Extract the [X, Y] coordinate from the center of the cell holding the provided text.  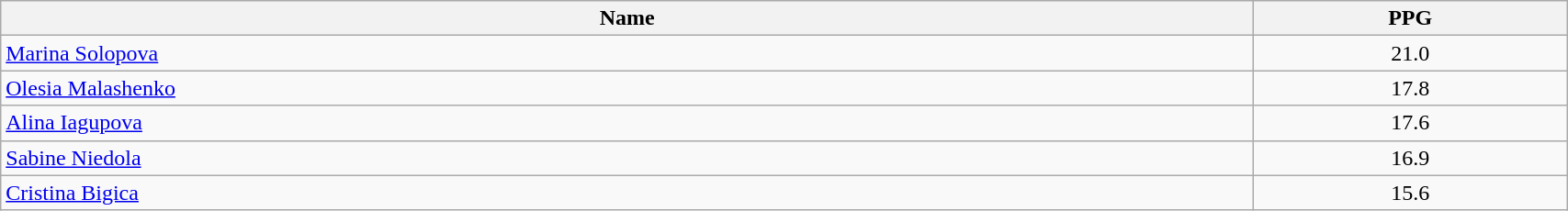
Name [627, 18]
17.6 [1411, 123]
21.0 [1411, 53]
PPG [1411, 18]
Marina Solopova [627, 53]
Cristina Bigica [627, 193]
Sabine Niedola [627, 158]
15.6 [1411, 193]
17.8 [1411, 88]
16.9 [1411, 158]
Olesia Malashenko [627, 88]
Alina Iagupova [627, 123]
